From the cell containing the given text, extract its center point as [X, Y] coordinate. 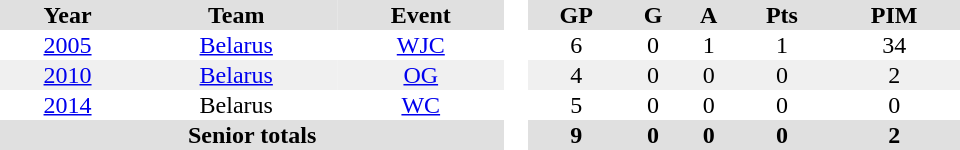
GP [576, 15]
WC [420, 105]
2005 [68, 45]
6 [576, 45]
Senior totals [252, 135]
2010 [68, 75]
A [709, 15]
34 [894, 45]
4 [576, 75]
PIM [894, 15]
9 [576, 135]
WJC [420, 45]
Team [236, 15]
G [652, 15]
Year [68, 15]
5 [576, 105]
Event [420, 15]
OG [420, 75]
2014 [68, 105]
Pts [782, 15]
